Return [X, Y] of the center of cell containing provided text 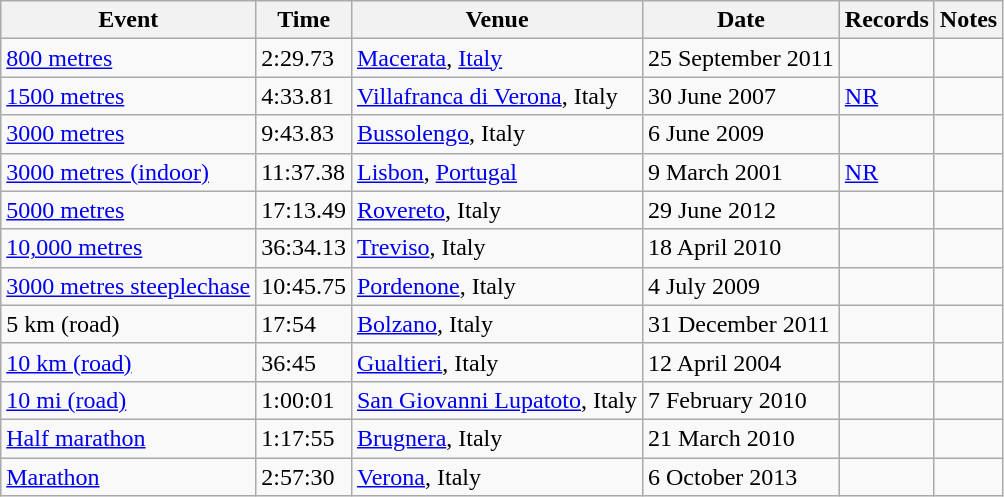
10,000 metres [128, 248]
Bussolengo, Italy [496, 134]
3000 metres (indoor) [128, 172]
1:17:55 [304, 438]
800 metres [128, 58]
6 October 2013 [740, 477]
17:54 [304, 324]
Macerata, Italy [496, 58]
1:00:01 [304, 400]
4 July 2009 [740, 286]
2:29.73 [304, 58]
10 km (road) [128, 362]
9:43.83 [304, 134]
Notes [968, 20]
2:57:30 [304, 477]
21 March 2010 [740, 438]
5000 metres [128, 210]
17:13.49 [304, 210]
Villafranca di Verona, Italy [496, 96]
Bolzano, Italy [496, 324]
11:37.38 [304, 172]
Half marathon [128, 438]
Pordenone, Italy [496, 286]
10 mi (road) [128, 400]
30 June 2007 [740, 96]
Gualtieri, Italy [496, 362]
12 April 2004 [740, 362]
San Giovanni Lupatoto, Italy [496, 400]
Brugnera, Italy [496, 438]
Marathon [128, 477]
Event [128, 20]
Venue [496, 20]
Rovereto, Italy [496, 210]
5 km (road) [128, 324]
3000 metres steeplechase [128, 286]
36:45 [304, 362]
1500 metres [128, 96]
4:33.81 [304, 96]
9 March 2001 [740, 172]
10:45.75 [304, 286]
Treviso, Italy [496, 248]
31 December 2011 [740, 324]
Verona, Italy [496, 477]
7 February 2010 [740, 400]
Records [886, 20]
29 June 2012 [740, 210]
6 June 2009 [740, 134]
36:34.13 [304, 248]
25 September 2011 [740, 58]
Time [304, 20]
Date [740, 20]
Lisbon, Portugal [496, 172]
18 April 2010 [740, 248]
3000 metres [128, 134]
